Identify which cell holds the provided text, then report its (X, Y) central coordinate. 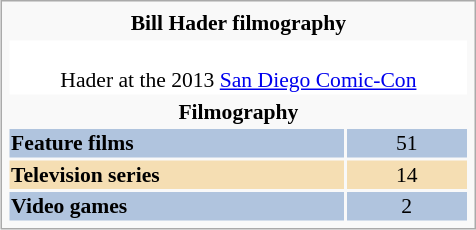
Television series (177, 174)
2 (406, 206)
Filmography (239, 111)
51 (406, 143)
Hader at the 2013 San Diego Comic-Con (239, 67)
Bill Hader filmography (239, 23)
14 (406, 174)
Video games (177, 206)
Feature films (177, 143)
